Scan for the cell matching the given text and deliver its (x, y) coordinate at center. 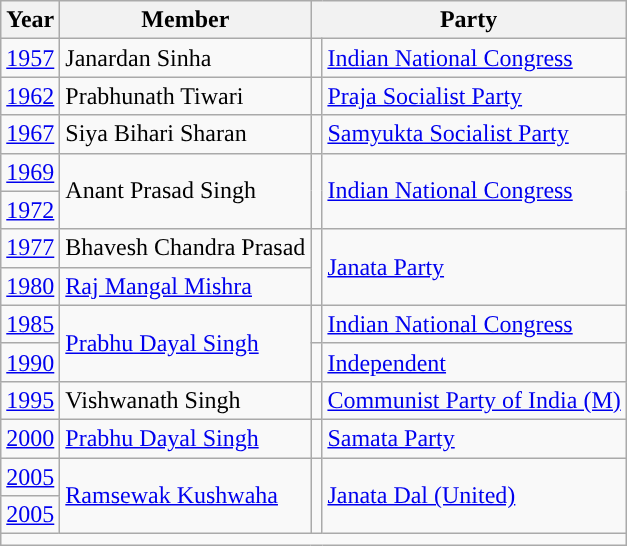
1962 (30, 96)
Independent (474, 362)
Ramsewak Kushwaha (186, 496)
Anant Prasad Singh (186, 191)
Janata Party (474, 267)
Janata Dal (United) (474, 496)
Party (468, 20)
Bhavesh Chandra Prasad (186, 248)
2000 (30, 438)
1995 (30, 400)
Siya Bihari Sharan (186, 134)
1977 (30, 248)
Member (186, 20)
1990 (30, 362)
Vishwanath Singh (186, 400)
1957 (30, 58)
Praja Socialist Party (474, 96)
Samata Party (474, 438)
1969 (30, 172)
1967 (30, 134)
1980 (30, 286)
Samyukta Socialist Party (474, 134)
Raj Mangal Mishra (186, 286)
Communist Party of India (M) (474, 400)
Year (30, 20)
1972 (30, 210)
1985 (30, 324)
Janardan Sinha (186, 58)
Prabhunath Tiwari (186, 96)
